Scan for the cell matching the given text and deliver its (X, Y) coordinate at center. 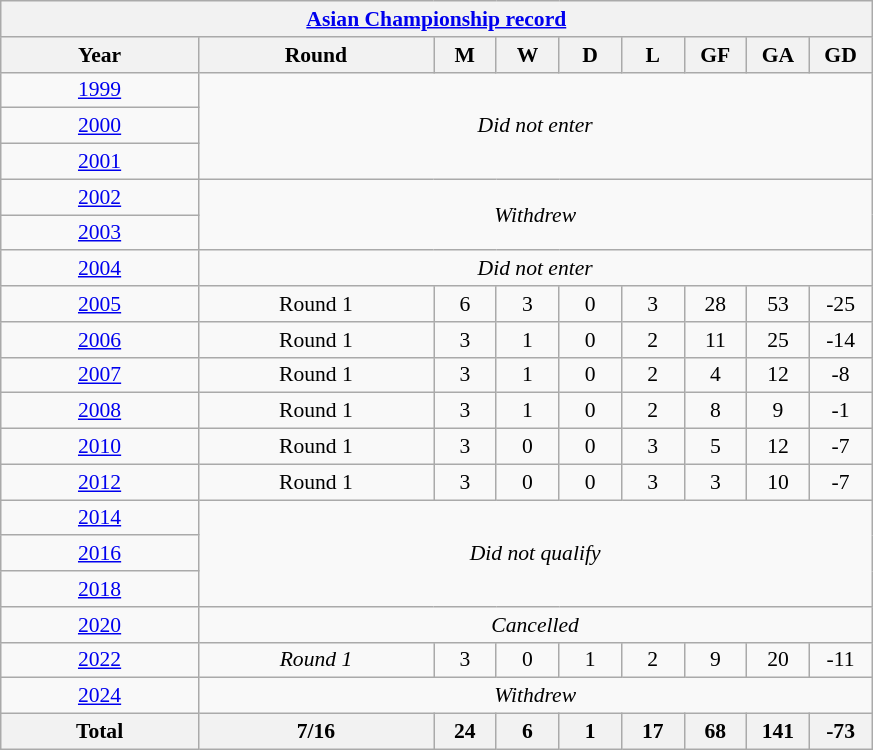
2006 (100, 340)
7/16 (316, 732)
-14 (840, 340)
1999 (100, 90)
Asian Championship record (436, 19)
4 (716, 375)
8 (716, 411)
GD (840, 55)
2004 (100, 269)
2014 (100, 518)
2002 (100, 197)
2001 (100, 162)
Total (100, 732)
2012 (100, 482)
141 (778, 732)
-25 (840, 304)
2024 (100, 696)
2016 (100, 554)
M (466, 55)
2005 (100, 304)
11 (716, 340)
17 (652, 732)
2010 (100, 447)
GA (778, 55)
28 (716, 304)
-1 (840, 411)
-8 (840, 375)
Did not qualify (535, 554)
10 (778, 482)
20 (778, 660)
-11 (840, 660)
2003 (100, 233)
2000 (100, 126)
53 (778, 304)
5 (716, 447)
-73 (840, 732)
2018 (100, 589)
GF (716, 55)
2008 (100, 411)
68 (716, 732)
W (528, 55)
2007 (100, 375)
2022 (100, 660)
Round (316, 55)
24 (466, 732)
Year (100, 55)
D (590, 55)
25 (778, 340)
Cancelled (535, 625)
L (652, 55)
2020 (100, 625)
